Find where the given text appears and provide that cell's center as (X, Y) coordinate. 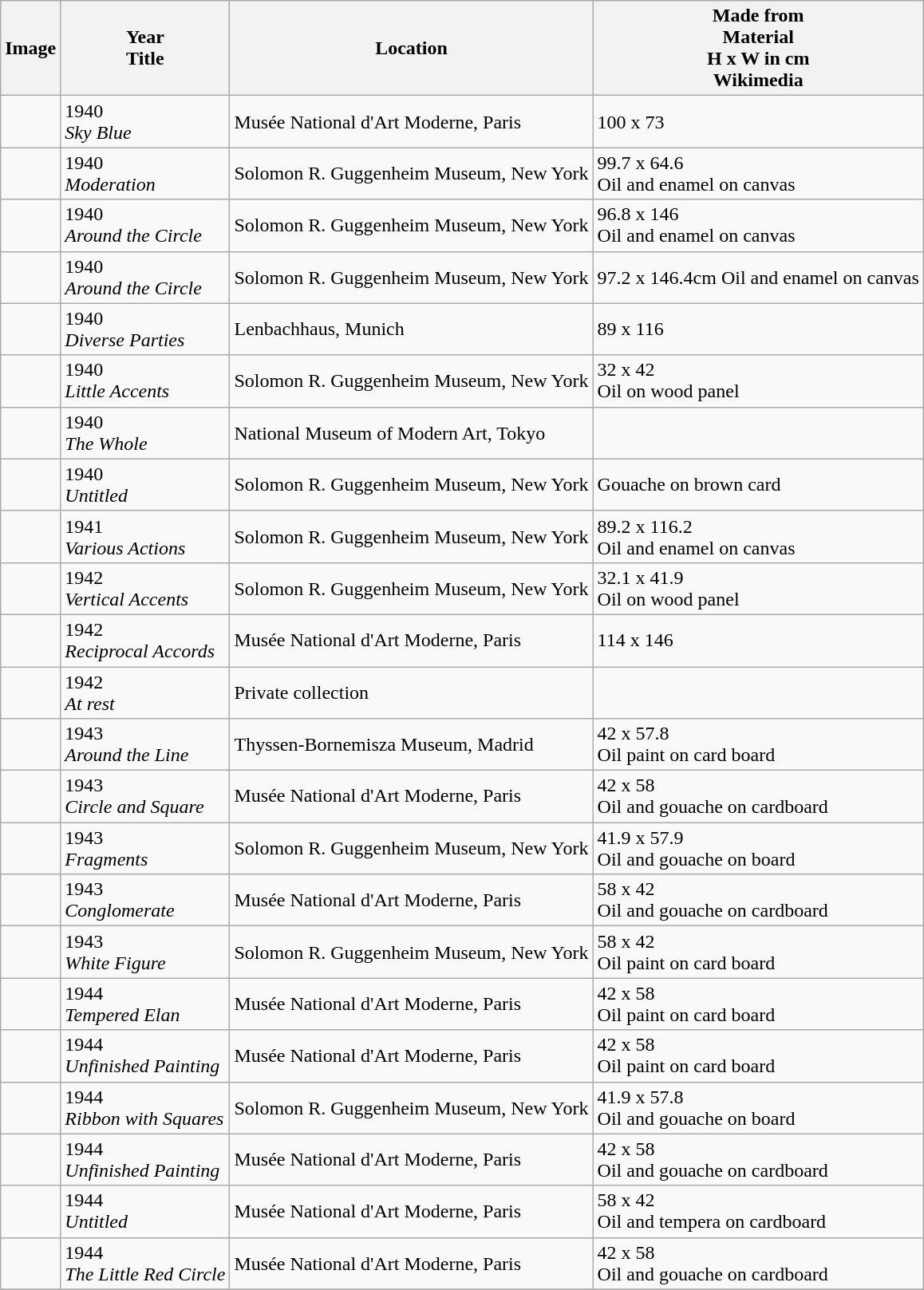
Private collection (412, 692)
1940Little Accents (145, 381)
YearTitle (145, 48)
1942Reciprocal Accords (145, 640)
1944Ribbon with Squares (145, 1107)
1943Conglomerate (145, 900)
Lenbachhaus, Munich (412, 329)
58 x 42Oil and tempera on cardboard (758, 1211)
58 x 42Oil paint on card board (758, 953)
1943White Figure (145, 953)
1940Untitled (145, 485)
1944Tempered Elan (145, 1004)
Location (412, 48)
1943Fragments (145, 849)
Made fromMaterialH x W in cmWikimedia (758, 48)
1940Moderation (145, 174)
89.2 x 116.2Oil and enamel on canvas (758, 536)
1942Vertical Accents (145, 589)
1941Various Actions (145, 536)
Image (30, 48)
42 x 57.8Oil paint on card board (758, 745)
114 x 146 (758, 640)
1944Untitled (145, 1211)
1943Around the Line (145, 745)
1942At rest (145, 692)
89 x 116 (758, 329)
41.9 x 57.8Oil and gouache on board (758, 1107)
32 x 42Oil on wood panel (758, 381)
1940Diverse Parties (145, 329)
Gouache on brown card (758, 485)
Thyssen-Bornemisza Museum, Madrid (412, 745)
1944The Little Red Circle (145, 1264)
1943Circle and Square (145, 796)
96.8 x 146Oil and enamel on canvas (758, 225)
99.7 x 64.6Oil and enamel on canvas (758, 174)
97.2 x 146.4cm Oil and enamel on canvas (758, 278)
National Museum of Modern Art, Tokyo (412, 432)
32.1 x 41.9Oil on wood panel (758, 589)
1940The Whole (145, 432)
1940Sky Blue (145, 121)
100 x 73 (758, 121)
58 x 42Oil and gouache on cardboard (758, 900)
41.9 x 57.9Oil and gouache on board (758, 849)
